Find where the given text appears and provide that cell's center as [x, y] coordinate. 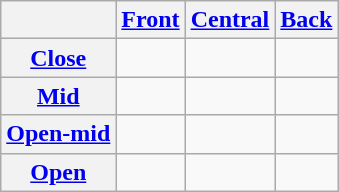
Mid [58, 96]
Close [58, 58]
Front [150, 20]
Open-mid [58, 134]
Central [230, 20]
Back [306, 20]
Open [58, 172]
